Output the (x, y) coordinate of the center of the cell containing the given text.  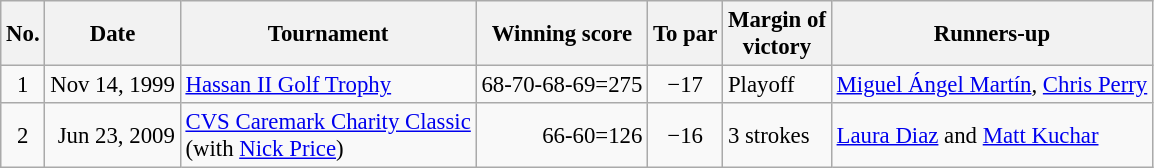
−16 (686, 136)
−17 (686, 85)
68-70-68-69=275 (562, 85)
Margin ofvictory (778, 34)
Nov 14, 1999 (112, 85)
Jun 23, 2009 (112, 136)
2 (23, 136)
Date (112, 34)
Hassan II Golf Trophy (328, 85)
Miguel Ángel Martín, Chris Perry (992, 85)
Laura Diaz and Matt Kuchar (992, 136)
66-60=126 (562, 136)
1 (23, 85)
Runners-up (992, 34)
Playoff (778, 85)
CVS Caremark Charity Classic(with Nick Price) (328, 136)
3 strokes (778, 136)
Tournament (328, 34)
Winning score (562, 34)
To par (686, 34)
No. (23, 34)
